Return [X, Y] of the center of cell containing provided text 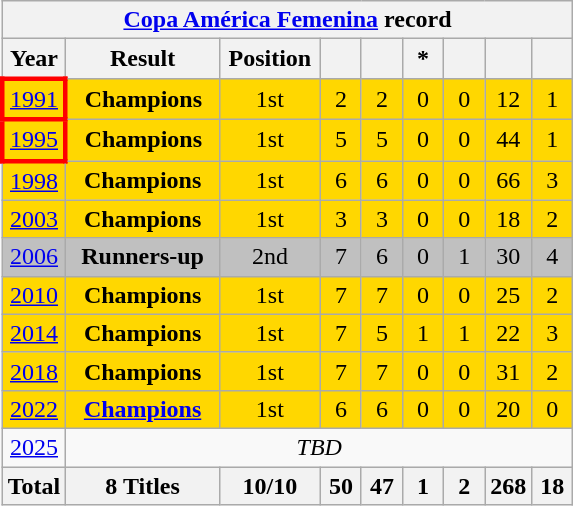
2022 [34, 409]
2014 [34, 333]
Position [270, 59]
Total [34, 485]
44 [508, 140]
2003 [34, 219]
10/10 [270, 485]
25 [508, 295]
* [424, 59]
66 [508, 180]
Year [34, 59]
2006 [34, 257]
Runners-up [143, 257]
1991 [34, 98]
2025 [34, 447]
8 Titles [143, 485]
31 [508, 371]
TBD [320, 447]
268 [508, 485]
1998 [34, 180]
47 [382, 485]
Copa América Femenina record [288, 20]
Result [143, 59]
1995 [34, 140]
4 [552, 257]
2010 [34, 295]
50 [340, 485]
22 [508, 333]
12 [508, 98]
2018 [34, 371]
20 [508, 409]
2nd [270, 257]
30 [508, 257]
